Output the (x, y) coordinate of the center of the cell containing the given text.  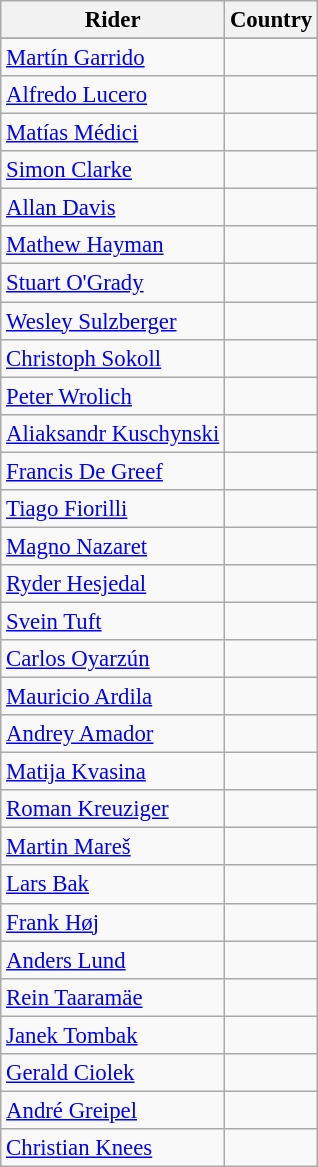
Mauricio Ardila (113, 697)
Svein Tuft (113, 621)
Stuart O'Grady (113, 283)
Peter Wrolich (113, 396)
André Greipel (113, 1110)
Janek Tombak (113, 1035)
Christoph Sokoll (113, 358)
Christian Knees (113, 1148)
Rider (113, 20)
Martin Mareš (113, 847)
Rein Taaramäe (113, 997)
Roman Kreuziger (113, 809)
Martín Garrido (113, 58)
Wesley Sulzberger (113, 321)
Ryder Hesjedal (113, 584)
Tiago Fiorilli (113, 509)
Francis De Greef (113, 471)
Magno Nazaret (113, 546)
Allan Davis (113, 208)
Andrey Amador (113, 734)
Matija Kvasina (113, 772)
Mathew Hayman (113, 245)
Alfredo Lucero (113, 95)
Simon Clarke (113, 170)
Gerald Ciolek (113, 1073)
Lars Bak (113, 885)
Country (272, 20)
Matías Médici (113, 133)
Aliaksandr Kuschynski (113, 433)
Carlos Oyarzún (113, 659)
Anders Lund (113, 960)
Frank Høj (113, 922)
